Provide the (x, y) coordinate of the cell's center where the given text is located.  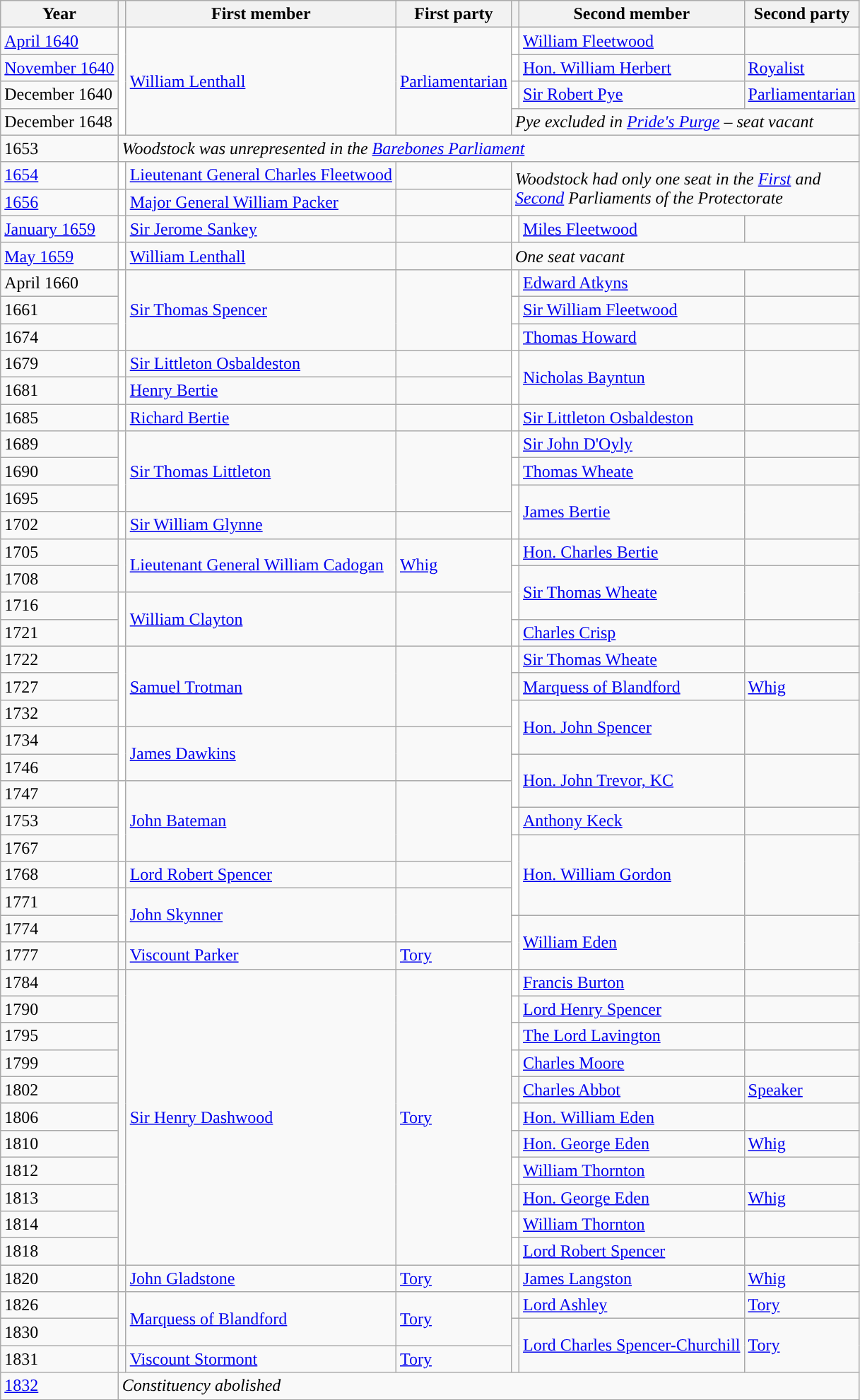
First party (454, 14)
Woodstock had only one seat in the First and Second Parliaments of the Protectorate (685, 189)
1814 (59, 1225)
1746 (59, 767)
1767 (59, 848)
1685 (59, 418)
January 1659 (59, 229)
Hon. John Trevor, KC (632, 780)
Henry Bertie (261, 391)
1826 (59, 1305)
Lord Charles Spencer-Churchill (632, 1346)
Constituency abolished (489, 1386)
First member (261, 14)
John Gladstone (261, 1278)
April 1660 (59, 283)
Viscount Parker (261, 955)
1690 (59, 471)
Sir Thomas Spencer (261, 310)
Sir Robert Pye (632, 95)
1661 (59, 310)
1753 (59, 821)
May 1659 (59, 256)
Miles Fleetwood (632, 229)
Woodstock was unrepresented in the Barebones Parliament (489, 148)
Charles Moore (632, 1063)
Sir Thomas Littleton (261, 471)
1831 (59, 1359)
1820 (59, 1278)
Speaker (801, 1090)
1689 (59, 445)
1806 (59, 1117)
Hon. William Herbert (632, 68)
1695 (59, 498)
1654 (59, 175)
Major General William Packer (261, 202)
James Bertie (632, 512)
Second party (801, 14)
December 1648 (59, 122)
Francis Burton (632, 982)
Hon. Charles Bertie (632, 552)
Sir William Glynne (261, 525)
1818 (59, 1252)
1722 (59, 659)
1674 (59, 337)
1812 (59, 1170)
Year (59, 14)
1790 (59, 1009)
Lieutenant General William Cadogan (261, 565)
Hon. John Spencer (632, 727)
John Skynner (261, 915)
Sir William Fleetwood (632, 310)
Lord Ashley (632, 1305)
1795 (59, 1036)
William Eden (632, 942)
Royalist (801, 68)
Anthony Keck (632, 821)
Charles Crisp (632, 633)
James Langston (632, 1278)
April 1640 (59, 41)
1705 (59, 552)
Second member (632, 14)
John Bateman (261, 821)
1768 (59, 875)
1830 (59, 1332)
1747 (59, 794)
1716 (59, 606)
The Lord Lavington (632, 1036)
1774 (59, 929)
Lieutenant General Charles Fleetwood (261, 175)
1656 (59, 202)
1702 (59, 525)
1802 (59, 1090)
Hon. William Eden (632, 1117)
1734 (59, 740)
1681 (59, 391)
1721 (59, 633)
Sir Henry Dashwood (261, 1117)
Thomas Wheate (632, 471)
Viscount Stormont (261, 1359)
November 1640 (59, 68)
1810 (59, 1143)
1832 (59, 1386)
1732 (59, 713)
Lord Henry Spencer (632, 1009)
1799 (59, 1063)
Thomas Howard (632, 337)
Sir Jerome Sankey (261, 229)
1771 (59, 902)
One seat vacant (685, 256)
December 1640 (59, 95)
Edward Atkyns (632, 283)
Hon. William Gordon (632, 875)
James Dawkins (261, 753)
Pye excluded in Pride's Purge – seat vacant (685, 122)
1708 (59, 579)
Charles Abbot (632, 1090)
1727 (59, 686)
William Clayton (261, 619)
Samuel Trotman (261, 686)
1679 (59, 364)
William Fleetwood (632, 41)
1653 (59, 148)
1777 (59, 955)
1784 (59, 982)
1813 (59, 1198)
Richard Bertie (261, 418)
Nicholas Bayntun (632, 377)
Sir John D'Oyly (632, 445)
